Find where the given text appears and provide that cell's center as [X, Y] coordinate. 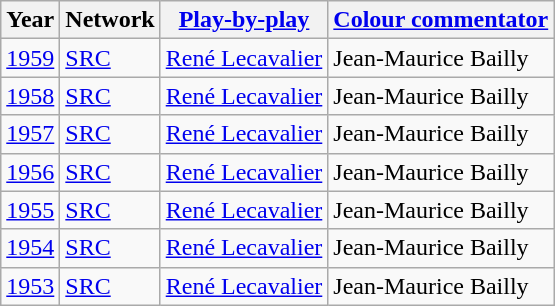
1955 [30, 210]
Year [30, 20]
1953 [30, 286]
1958 [30, 96]
Colour commentator [441, 20]
Network [110, 20]
1956 [30, 172]
1959 [30, 58]
Play-by-play [244, 20]
1957 [30, 134]
1954 [30, 248]
